Scan for the cell matching the given text and deliver its (x, y) coordinate at center. 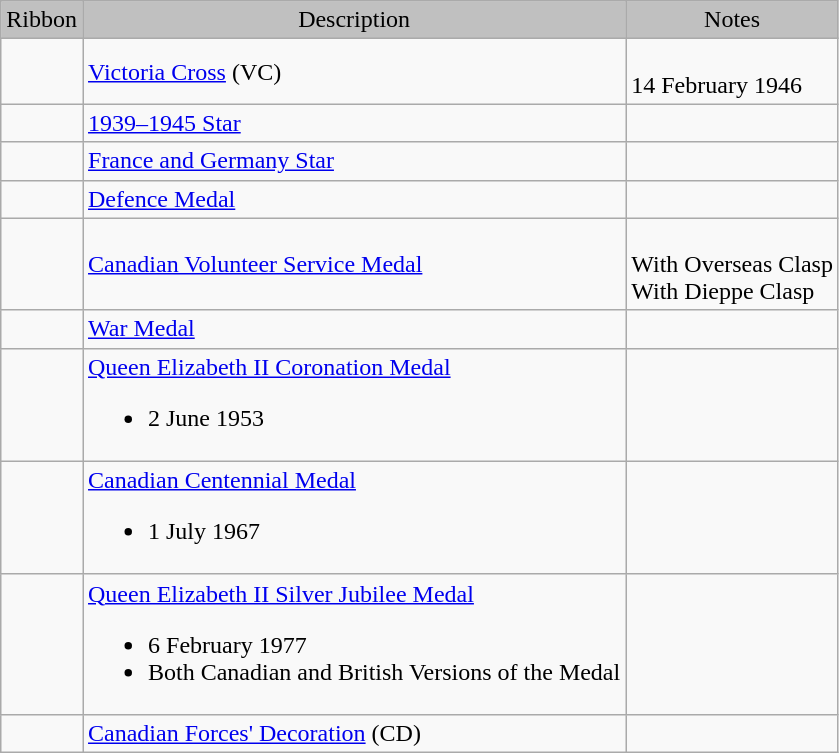
Queen Elizabeth II Coronation Medal2 June 1953 (354, 404)
1939–1945 Star (354, 123)
Victoria Cross (VC) (354, 72)
War Medal (354, 329)
14 February 1946 (732, 72)
Description (354, 20)
Canadian Forces' Decoration (CD) (354, 733)
France and Germany Star (354, 161)
Notes (732, 20)
Canadian Centennial Medal1 July 1967 (354, 518)
Defence Medal (354, 199)
Ribbon (42, 20)
Canadian Volunteer Service Medal (354, 264)
Queen Elizabeth II Silver Jubilee Medal6 February 1977Both Canadian and British Versions of the Medal (354, 644)
With Overseas ClaspWith Dieppe Clasp (732, 264)
